Capture the cell that displays the provided text and extract its [x, y] central coordinate. 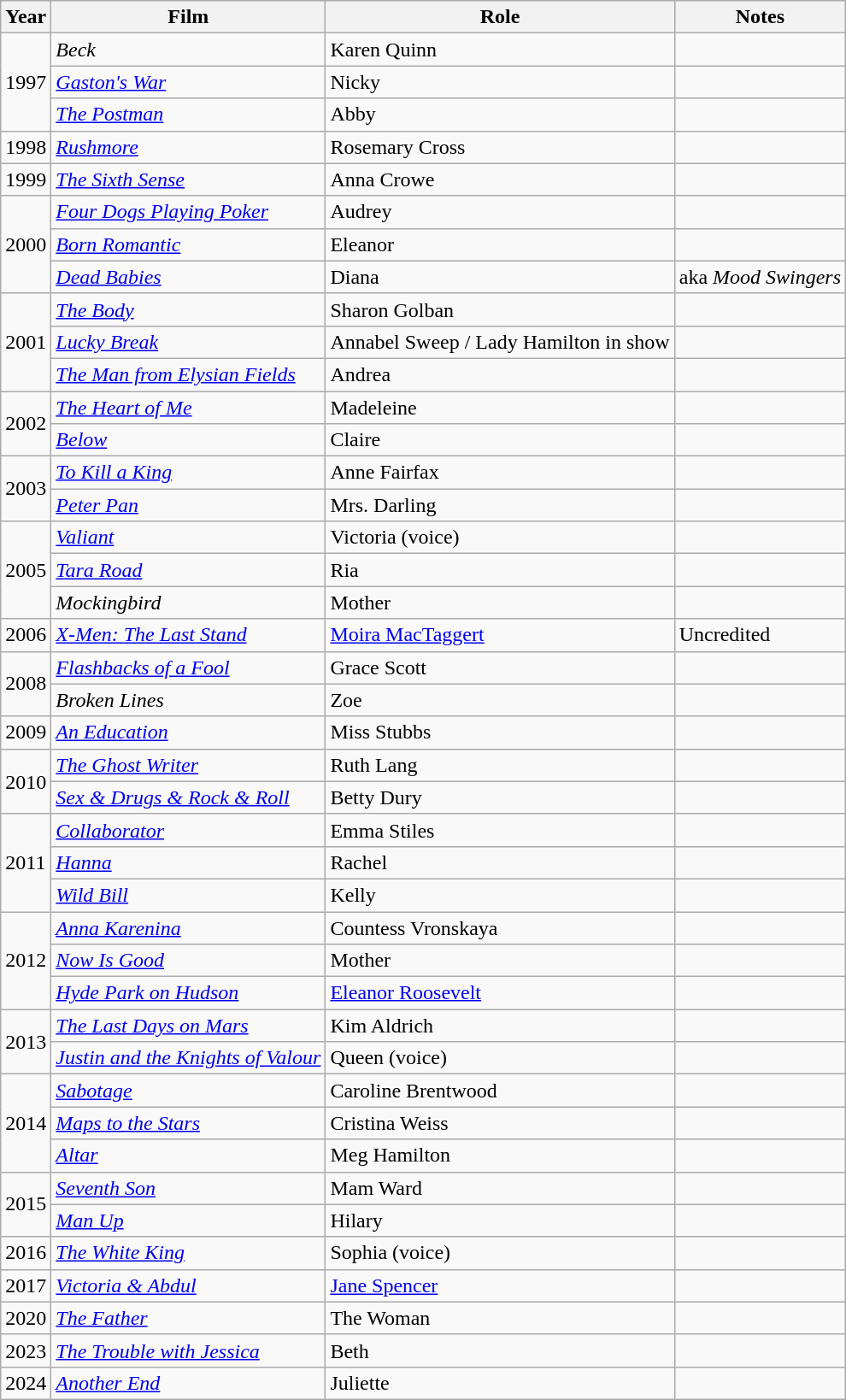
An Education [188, 732]
Beth [500, 1350]
Kim Aldrich [500, 1026]
2005 [26, 570]
Dead Babies [188, 277]
2000 [26, 244]
Meg Hamilton [500, 1156]
Victoria (voice) [500, 538]
Mockingbird [188, 603]
Miss Stubbs [500, 732]
Cristina Weiss [500, 1123]
2011 [26, 862]
Nicky [500, 82]
Uncredited [760, 635]
Man Up [188, 1221]
Caroline Brentwood [500, 1091]
2023 [26, 1350]
X-Men: The Last Stand [188, 635]
Annabel Sweep / Lady Hamilton in show [500, 342]
2009 [26, 732]
Justin and the Knights of Valour [188, 1058]
2024 [26, 1383]
2002 [26, 424]
Gaston's War [188, 82]
2012 [26, 960]
Below [188, 440]
Year [26, 17]
Mam Ward [500, 1188]
2001 [26, 342]
Collaborator [188, 830]
Audrey [500, 212]
Sex & Drugs & Rock & Roll [188, 797]
2006 [26, 635]
Film [188, 17]
The Man from Elysian Fields [188, 374]
Seventh Son [188, 1188]
2010 [26, 781]
Born Romantic [188, 244]
The Trouble with Jessica [188, 1350]
2008 [26, 684]
1999 [26, 179]
Ruth Lang [500, 765]
To Kill a King [188, 473]
Moira MacTaggert [500, 635]
Role [500, 17]
Another End [188, 1383]
Altar [188, 1156]
The Ghost Writer [188, 765]
2003 [26, 489]
Rosemary Cross [500, 147]
aka Mood Swingers [760, 277]
Anna Karenina [188, 927]
Betty Dury [500, 797]
The Woman [500, 1318]
Madeleine [500, 408]
Wild Bill [188, 895]
Sophia (voice) [500, 1253]
2013 [26, 1042]
2016 [26, 1253]
2017 [26, 1285]
Notes [760, 17]
Anne Fairfax [500, 473]
The Father [188, 1318]
Juliette [500, 1383]
Abby [500, 115]
2020 [26, 1318]
Mrs. Darling [500, 505]
Queen (voice) [500, 1058]
The White King [188, 1253]
Valiant [188, 538]
Sharon Golban [500, 309]
Andrea [500, 374]
2014 [26, 1123]
Rushmore [188, 147]
Maps to the Stars [188, 1123]
Hilary [500, 1221]
1997 [26, 82]
Beck [188, 50]
The Heart of Me [188, 408]
The Body [188, 309]
1998 [26, 147]
2015 [26, 1204]
Jane Spencer [500, 1285]
Now Is Good [188, 961]
Zoe [500, 700]
Diana [500, 277]
Sabotage [188, 1091]
Hyde Park on Hudson [188, 993]
Anna Crowe [500, 179]
The Last Days on Mars [188, 1026]
Karen Quinn [500, 50]
Rachel [500, 862]
Countess Vronskaya [500, 927]
Broken Lines [188, 700]
The Sixth Sense [188, 179]
Lucky Break [188, 342]
Claire [500, 440]
Ria [500, 570]
Four Dogs Playing Poker [188, 212]
The Postman [188, 115]
Tara Road [188, 570]
Eleanor [500, 244]
Hanna [188, 862]
Emma Stiles [500, 830]
Grace Scott [500, 668]
Victoria & Abdul [188, 1285]
Peter Pan [188, 505]
Eleanor Roosevelt [500, 993]
Flashbacks of a Fool [188, 668]
Kelly [500, 895]
